Locate the cell with the specified text and output its [X, Y] center coordinate. 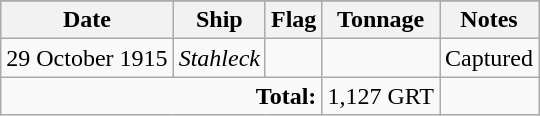
Tonnage [381, 20]
Flag [293, 20]
Total: [162, 96]
Notes [490, 20]
Stahleck [219, 58]
29 October 1915 [87, 58]
Captured [490, 58]
Ship [219, 20]
1,127 GRT [381, 96]
Date [87, 20]
